Capture the cell that displays the provided text and extract its (x, y) central coordinate. 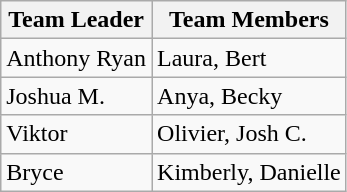
Kimberly, Danielle (250, 172)
Viktor (76, 134)
Anthony Ryan (76, 58)
Joshua M. (76, 96)
Team Members (250, 20)
Olivier, Josh C. (250, 134)
Anya, Becky (250, 96)
Laura, Bert (250, 58)
Team Leader (76, 20)
Bryce (76, 172)
